Extract the (X, Y) coordinate from the center of the cell holding the provided text.  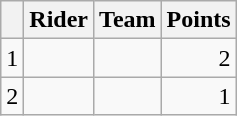
Rider (59, 20)
Team (128, 20)
Points (198, 20)
